Return the [x, y] coordinate for the center point of the cell that contains the specified text.  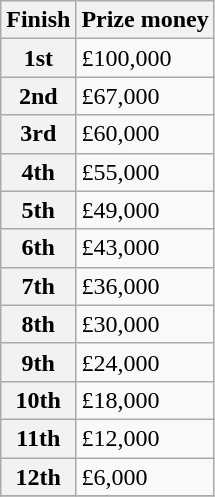
£100,000 [145, 58]
4th [38, 172]
£60,000 [145, 134]
5th [38, 210]
£6,000 [145, 477]
£67,000 [145, 96]
Prize money [145, 20]
12th [38, 477]
6th [38, 248]
£43,000 [145, 248]
£55,000 [145, 172]
10th [38, 400]
£30,000 [145, 324]
£12,000 [145, 438]
£24,000 [145, 362]
7th [38, 286]
£36,000 [145, 286]
Finish [38, 20]
£18,000 [145, 400]
9th [38, 362]
3rd [38, 134]
2nd [38, 96]
1st [38, 58]
11th [38, 438]
8th [38, 324]
£49,000 [145, 210]
